Output the [x, y] coordinate of the center of the cell containing the given text.  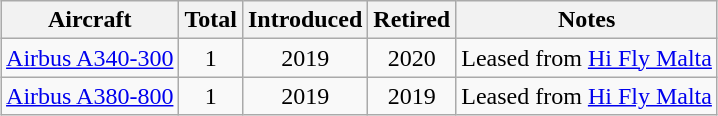
Introduced [304, 20]
2020 [412, 58]
Airbus A380-800 [90, 96]
Notes [587, 20]
Retired [412, 20]
Aircraft [90, 20]
Airbus A340-300 [90, 58]
Total [211, 20]
